Return the [X, Y] coordinate for the center point of the cell that contains the specified text.  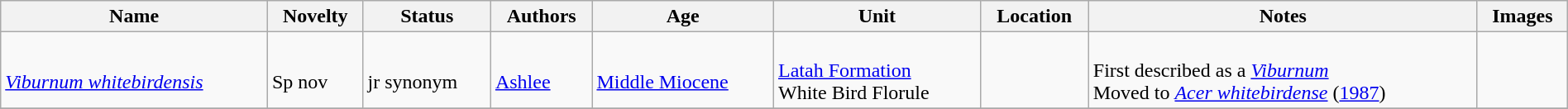
Viburnum whitebirdensis [134, 70]
Middle Miocene [683, 70]
Images [1522, 17]
Age [683, 17]
First described as a ViburnumMoved to Acer whitebirdense (1987) [1283, 70]
Sp nov [315, 70]
Latah FormationWhite Bird Florule [877, 70]
Notes [1283, 17]
Location [1034, 17]
Name [134, 17]
Status [427, 17]
Authors [541, 17]
Novelty [315, 17]
Ashlee [541, 70]
jr synonym [427, 70]
Unit [877, 17]
